Determine the [x, y] coordinate at the center of the cell enclosing the given text.  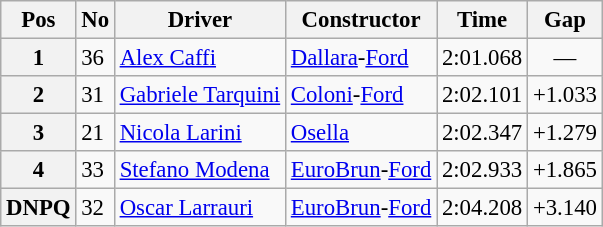
Stefano Modena [200, 170]
Coloni-Ford [360, 95]
No [95, 20]
— [566, 58]
33 [95, 170]
DNPQ [38, 208]
2:01.068 [482, 58]
Osella [360, 133]
Driver [200, 20]
21 [95, 133]
2:02.347 [482, 133]
+3.140 [566, 208]
36 [95, 58]
31 [95, 95]
2:02.101 [482, 95]
Gabriele Tarquini [200, 95]
Gap [566, 20]
4 [38, 170]
Pos [38, 20]
Constructor [360, 20]
Alex Caffi [200, 58]
Oscar Larrauri [200, 208]
32 [95, 208]
1 [38, 58]
+1.865 [566, 170]
2:02.933 [482, 170]
+1.279 [566, 133]
Nicola Larini [200, 133]
Time [482, 20]
Dallara-Ford [360, 58]
+1.033 [566, 95]
3 [38, 133]
2 [38, 95]
2:04.208 [482, 208]
